For the text-containing cell, return its midpoint in (X, Y) coordinate format. 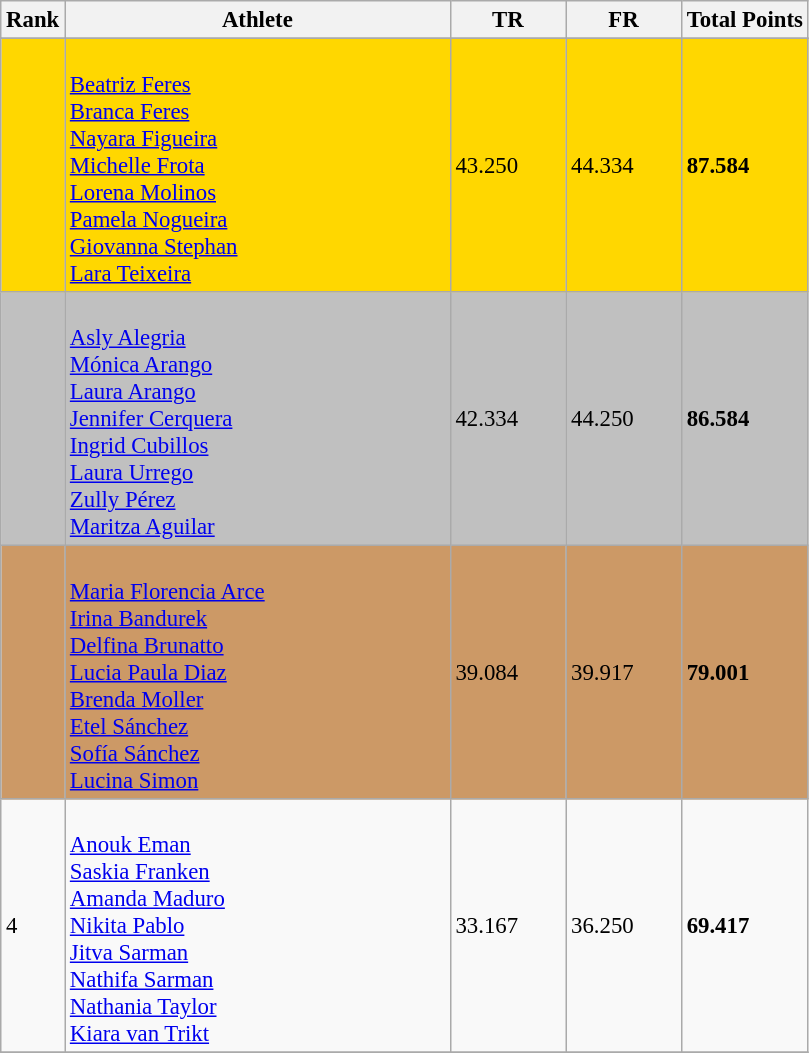
Anouk EmanSaskia FrankenAmanda MaduroNikita PabloJitva SarmanNathifa SarmanNathania TaylorKiara van Trikt (258, 926)
69.417 (744, 926)
TR (508, 20)
Asly AlegriaMónica ArangoLaura ArangoJennifer CerqueraIngrid CubillosLaura UrregoZully PérezMaritza Aguilar (258, 419)
Athlete (258, 20)
Beatriz FeresBranca FeresNayara FigueiraMichelle FrotaLorena MolinosPamela NogueiraGiovanna StephanLara Teixeira (258, 166)
44.250 (624, 419)
39.084 (508, 673)
33.167 (508, 926)
Maria Florencia ArceIrina BandurekDelfina BrunattoLucia Paula DiazBrenda MollerEtel SánchezSofía SánchezLucina Simon (258, 673)
Total Points (744, 20)
39.917 (624, 673)
Rank (33, 20)
FR (624, 20)
87.584 (744, 166)
36.250 (624, 926)
4 (33, 926)
42.334 (508, 419)
43.250 (508, 166)
86.584 (744, 419)
79.001 (744, 673)
44.334 (624, 166)
